Return (x, y) of the center of cell containing provided text 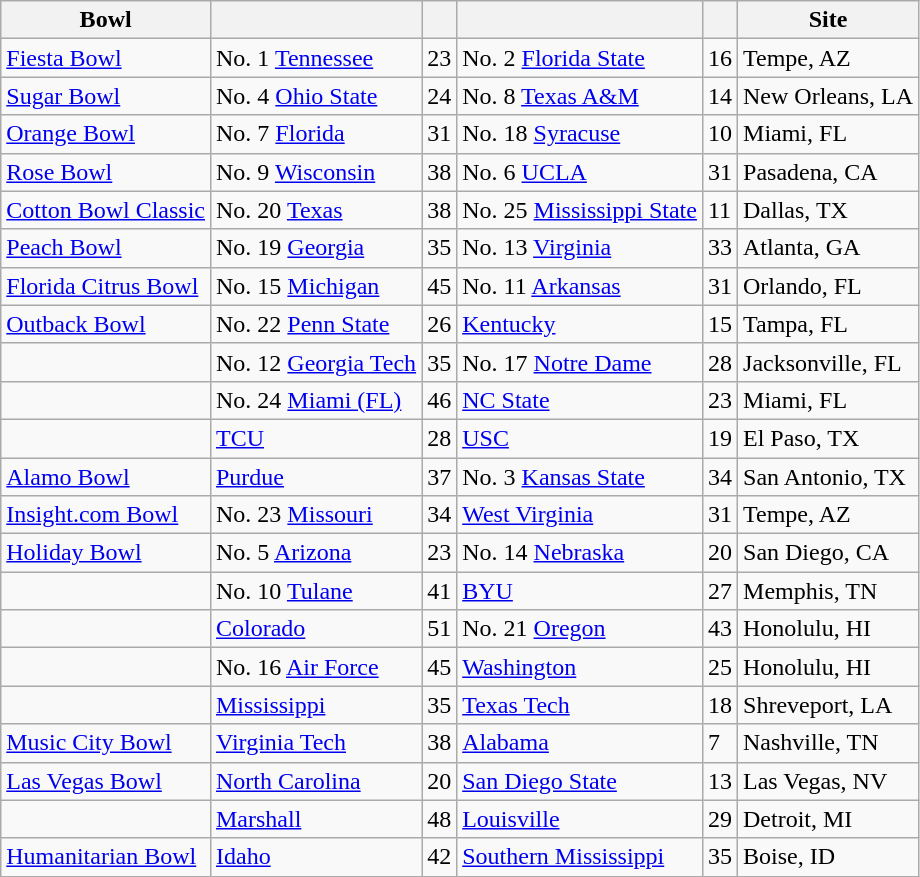
Washington (580, 667)
Alabama (580, 743)
No. 4 Ohio State (316, 96)
16 (720, 58)
46 (440, 400)
No. 16 Air Force (316, 667)
Site (828, 20)
Mississippi (316, 705)
No. 17 Notre Dame (580, 362)
BYU (580, 591)
TCU (316, 438)
No. 12 Georgia Tech (316, 362)
Colorado (316, 629)
No. 23 Missouri (316, 515)
Marshall (316, 819)
Florida Citrus Bowl (106, 286)
Nashville, TN (828, 743)
Fiesta Bowl (106, 58)
No. 13 Virginia (580, 248)
No. 18 Syracuse (580, 134)
Sugar Bowl (106, 96)
Insight.com Bowl (106, 515)
27 (720, 591)
Bowl (106, 20)
Alamo Bowl (106, 477)
10 (720, 134)
No. 21 Oregon (580, 629)
No. 5 Arizona (316, 553)
51 (440, 629)
San Diego State (580, 781)
Idaho (316, 857)
No. 9 Wisconsin (316, 172)
43 (720, 629)
Louisville (580, 819)
18 (720, 705)
Peach Bowl (106, 248)
29 (720, 819)
13 (720, 781)
No. 22 Penn State (316, 324)
Virginia Tech (316, 743)
Rose Bowl (106, 172)
14 (720, 96)
Southern Mississippi (580, 857)
Jacksonville, FL (828, 362)
No. 6 UCLA (580, 172)
No. 14 Nebraska (580, 553)
NC State (580, 400)
USC (580, 438)
Music City Bowl (106, 743)
Holiday Bowl (106, 553)
No. 19 Georgia (316, 248)
No. 2 Florida State (580, 58)
West Virginia (580, 515)
Boise, ID (828, 857)
15 (720, 324)
11 (720, 210)
Dallas, TX (828, 210)
7 (720, 743)
41 (440, 591)
Tampa, FL (828, 324)
North Carolina (316, 781)
48 (440, 819)
Shreveport, LA (828, 705)
New Orleans, LA (828, 96)
26 (440, 324)
Las Vegas, NV (828, 781)
Purdue (316, 477)
No. 20 Texas (316, 210)
Detroit, MI (828, 819)
San Antonio, TX (828, 477)
Kentucky (580, 324)
19 (720, 438)
Orlando, FL (828, 286)
No. 11 Arkansas (580, 286)
No. 15 Michigan (316, 286)
El Paso, TX (828, 438)
Memphis, TN (828, 591)
Humanitarian Bowl (106, 857)
No. 24 Miami (FL) (316, 400)
Pasadena, CA (828, 172)
No. 1 Tennessee (316, 58)
Outback Bowl (106, 324)
25 (720, 667)
No. 8 Texas A&M (580, 96)
No. 25 Mississippi State (580, 210)
No. 10 Tulane (316, 591)
Las Vegas Bowl (106, 781)
No. 7 Florida (316, 134)
42 (440, 857)
24 (440, 96)
Texas Tech (580, 705)
Cotton Bowl Classic (106, 210)
Orange Bowl (106, 134)
San Diego, CA (828, 553)
No. 3 Kansas State (580, 477)
33 (720, 248)
37 (440, 477)
Atlanta, GA (828, 248)
